Detect which cell encompasses the target text, then output its (x, y) center coordinate. 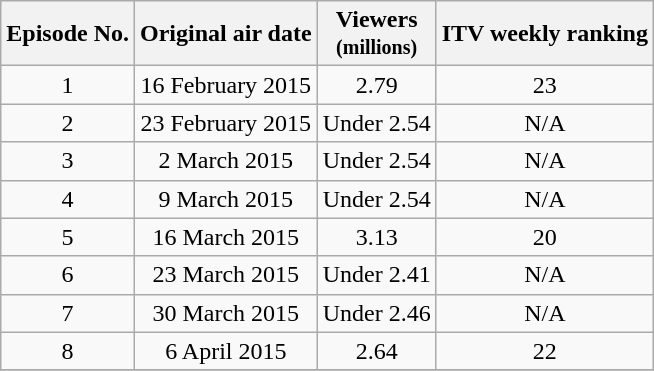
22 (544, 351)
23 March 2015 (226, 275)
3 (68, 161)
2.79 (376, 85)
2 March 2015 (226, 161)
Under 2.46 (376, 313)
9 March 2015 (226, 199)
8 (68, 351)
Episode No. (68, 34)
6 April 2015 (226, 351)
Under 2.41 (376, 275)
30 March 2015 (226, 313)
23 February 2015 (226, 123)
2 (68, 123)
7 (68, 313)
Original air date (226, 34)
1 (68, 85)
4 (68, 199)
3.13 (376, 237)
16 March 2015 (226, 237)
6 (68, 275)
Viewers(millions) (376, 34)
2.64 (376, 351)
20 (544, 237)
23 (544, 85)
ITV weekly ranking (544, 34)
5 (68, 237)
16 February 2015 (226, 85)
